Pinpoint the cell where the given text exists, returning its [X, Y] midpoint coordinate. 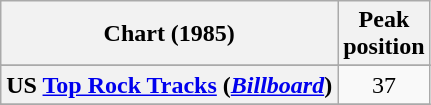
Peakposition [384, 34]
US Top Rock Tracks (Billboard) [170, 85]
Chart (1985) [170, 34]
37 [384, 85]
